Search for the cell housing the specified text and yield its (X, Y) center coordinate. 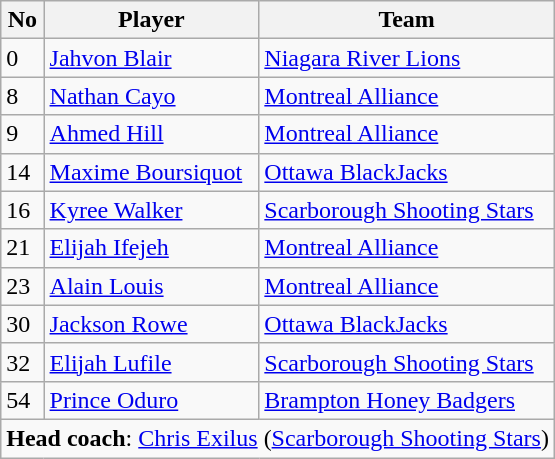
8 (22, 96)
Niagara River Lions (407, 58)
Head coach: Chris Exilus (Scarborough Shooting Stars) (278, 438)
23 (22, 286)
Prince Oduro (152, 400)
32 (22, 362)
Brampton Honey Badgers (407, 400)
Elijah Ifejeh (152, 248)
Jahvon Blair (152, 58)
Nathan Cayo (152, 96)
30 (22, 324)
No (22, 20)
Ahmed Hill (152, 134)
21 (22, 248)
0 (22, 58)
Player (152, 20)
Kyree Walker (152, 210)
Team (407, 20)
Jackson Rowe (152, 324)
54 (22, 400)
Maxime Boursiquot (152, 172)
16 (22, 210)
14 (22, 172)
Alain Louis (152, 286)
Elijah Lufile (152, 362)
9 (22, 134)
